Identify which cell holds the provided text, then report its [X, Y] central coordinate. 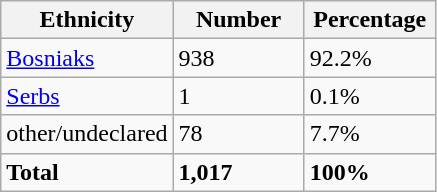
1,017 [238, 172]
other/undeclared [87, 134]
7.7% [370, 134]
Number [238, 20]
Percentage [370, 20]
Serbs [87, 96]
Total [87, 172]
0.1% [370, 96]
78 [238, 134]
Bosniaks [87, 58]
Ethnicity [87, 20]
938 [238, 58]
1 [238, 96]
100% [370, 172]
92.2% [370, 58]
